Output the (x, y) coordinate of the center of the cell containing the given text.  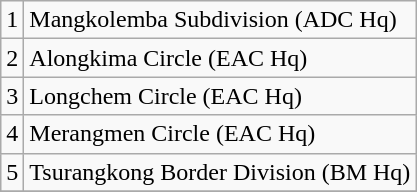
2 (12, 58)
5 (12, 172)
Alongkima Circle (EAC Hq) (220, 58)
Mangkolemba Subdivision (ADC Hq) (220, 20)
Tsurangkong Border Division (BM Hq) (220, 172)
1 (12, 20)
Merangmen Circle (EAC Hq) (220, 134)
3 (12, 96)
4 (12, 134)
Longchem Circle (EAC Hq) (220, 96)
